Pinpoint the cell where the given text exists, returning its (x, y) midpoint coordinate. 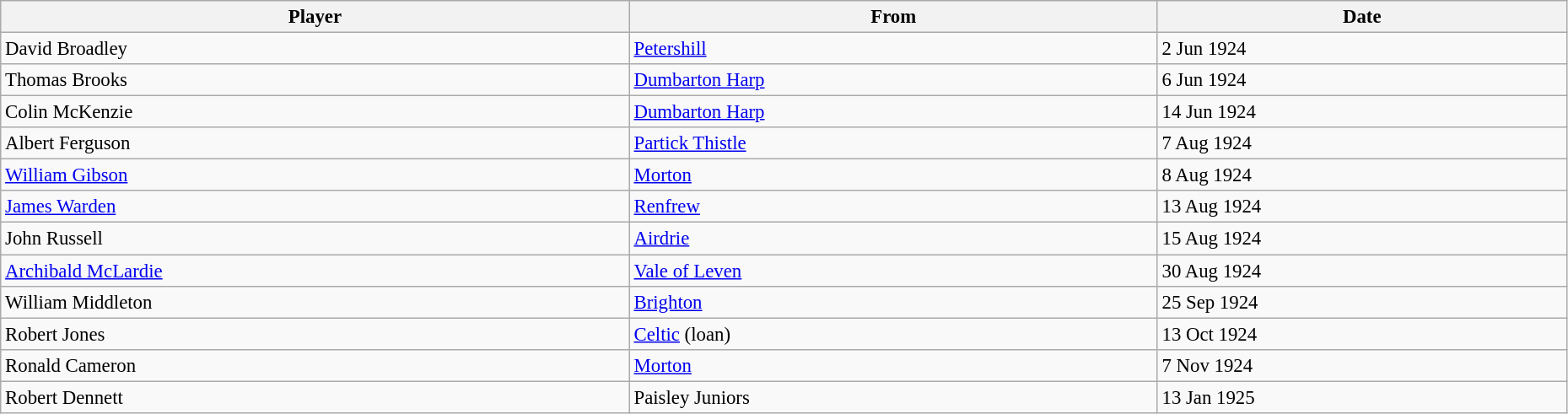
William Gibson (315, 175)
Ronald Cameron (315, 365)
Petershill (893, 49)
John Russell (315, 239)
James Warden (315, 207)
Thomas Brooks (315, 80)
6 Jun 1924 (1361, 80)
Robert Dennett (315, 397)
David Broadley (315, 49)
Robert Jones (315, 334)
Celtic (loan) (893, 334)
Partick Thistle (893, 143)
7 Nov 1924 (1361, 365)
Date (1361, 17)
8 Aug 1924 (1361, 175)
Vale of Leven (893, 271)
William Middleton (315, 302)
Renfrew (893, 207)
Airdrie (893, 239)
14 Jun 1924 (1361, 112)
Brighton (893, 302)
13 Oct 1924 (1361, 334)
From (893, 17)
15 Aug 1924 (1361, 239)
7 Aug 1924 (1361, 143)
Colin McKenzie (315, 112)
13 Jan 1925 (1361, 397)
Archibald McLardie (315, 271)
Paisley Juniors (893, 397)
2 Jun 1924 (1361, 49)
Albert Ferguson (315, 143)
30 Aug 1924 (1361, 271)
Player (315, 17)
25 Sep 1924 (1361, 302)
13 Aug 1924 (1361, 207)
